Identify which cell holds the provided text, then report its (X, Y) central coordinate. 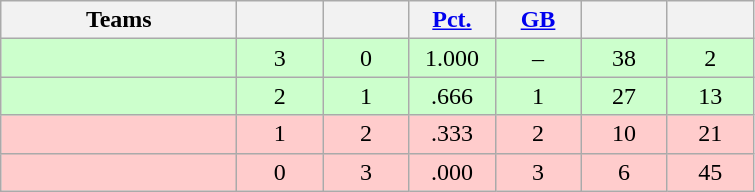
45 (710, 172)
38 (624, 58)
13 (710, 96)
27 (624, 96)
6 (624, 172)
Pct. (452, 20)
10 (624, 134)
1.000 (452, 58)
GB (538, 20)
Teams (119, 20)
.333 (452, 134)
21 (710, 134)
.000 (452, 172)
– (538, 58)
.666 (452, 96)
